Pinpoint the cell where the given text exists, returning its (X, Y) midpoint coordinate. 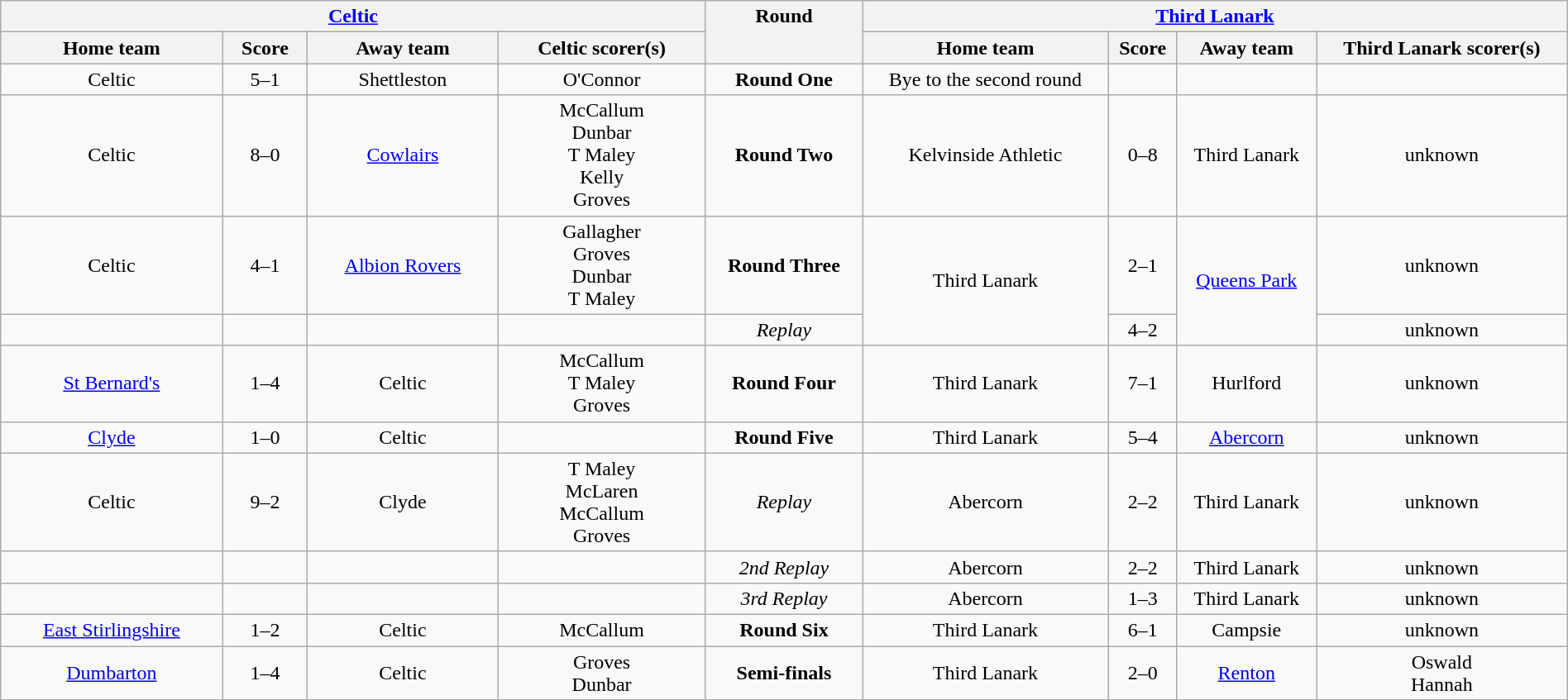
McCallumDunbarT MaleyKellyGroves (602, 155)
Dumbarton (112, 673)
4–2 (1143, 330)
Cowlairs (403, 155)
Round Three (784, 264)
Round Five (784, 437)
Gallagher Groves Dunbar T Maley (602, 264)
East Stirlingshire (112, 630)
2–0 (1143, 673)
3rd Replay (784, 598)
GrovesDunbar (602, 673)
5–4 (1143, 437)
Kelvinside Athletic (986, 155)
McCallum (602, 630)
8–0 (265, 155)
Queens Park (1246, 281)
9–2 (265, 502)
0–8 (1143, 155)
T Maley McLaren McCallum Groves (602, 502)
7–1 (1143, 383)
Round Six (784, 630)
Campsie (1246, 630)
1–0 (265, 437)
Round (784, 32)
McCallumT MaleyGroves (602, 383)
Celtic scorer(s) (602, 48)
Round One (784, 79)
Bye to the second round (986, 79)
Albion Rovers (403, 264)
O'Connor (602, 79)
OswaldHannah (1442, 673)
2–1 (1143, 264)
2nd Replay (784, 567)
Renton (1246, 673)
1–2 (265, 630)
Shettleston (403, 79)
Hurlford (1246, 383)
4–1 (265, 264)
Third Lanark scorer(s) (1442, 48)
Semi-finals (784, 673)
St Bernard's (112, 383)
Round Two (784, 155)
1–3 (1143, 598)
5–1 (265, 79)
6–1 (1143, 630)
Round Four (784, 383)
